Identify which cell holds the provided text, then report its [x, y] central coordinate. 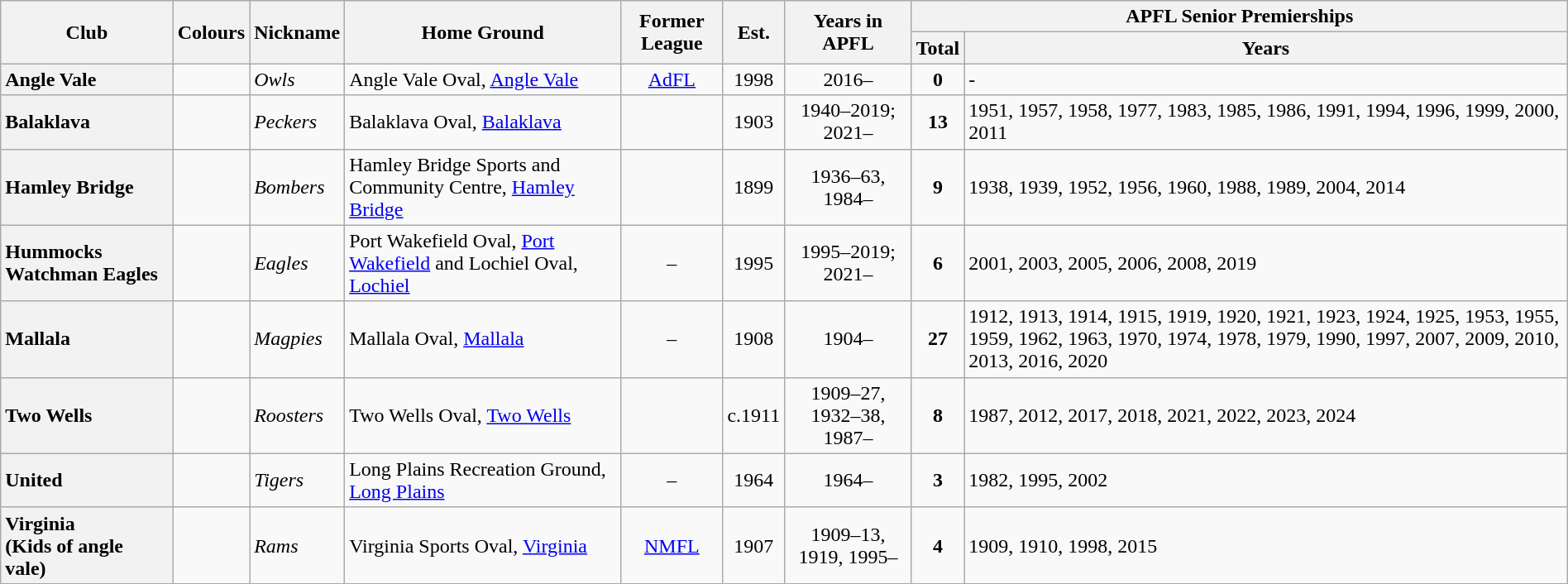
Virginia Sports Oval, Virginia [483, 545]
Two Wells [87, 415]
1982, 1995, 2002 [1266, 480]
Hamley Bridge Sports and Community Centre, Hamley Bridge [483, 187]
Hamley Bridge [87, 187]
8 [938, 415]
- [1266, 79]
Former League [672, 32]
1909–13, 1919, 1995– [849, 545]
Balaklava Oval, Balaklava [483, 122]
3 [938, 480]
Two Wells Oval, Two Wells [483, 415]
27 [938, 339]
13 [938, 122]
Angle Vale [87, 79]
1899 [754, 187]
1995 [754, 263]
Roosters [298, 415]
Port Wakefield Oval, Port Wakefield and Lochiel Oval, Lochiel [483, 263]
1940–2019; 2021– [849, 122]
Long Plains Recreation Ground, Long Plains [483, 480]
Peckers [298, 122]
Bombers [298, 187]
1987, 2012, 2017, 2018, 2021, 2022, 2023, 2024 [1266, 415]
Nickname [298, 32]
2001, 2003, 2005, 2006, 2008, 2019 [1266, 263]
1998 [754, 79]
9 [938, 187]
1908 [754, 339]
1907 [754, 545]
Magpies [298, 339]
0 [938, 79]
6 [938, 263]
1964– [849, 480]
1903 [754, 122]
Total [938, 48]
Eagles [298, 263]
2016– [849, 79]
Balaklava [87, 122]
1938, 1939, 1952, 1956, 1960, 1988, 1989, 2004, 2014 [1266, 187]
United [87, 480]
Hummocks Watchman Eagles [87, 263]
Mallala [87, 339]
1909, 1910, 1998, 2015 [1266, 545]
Tigers [298, 480]
AdFL [672, 79]
Owls [298, 79]
Mallala Oval, Mallala [483, 339]
Angle Vale Oval, Angle Vale [483, 79]
1936–63, 1984– [849, 187]
Est. [754, 32]
4 [938, 545]
Colours [211, 32]
1995–2019; 2021– [849, 263]
Rams [298, 545]
Years [1266, 48]
1951, 1957, 1958, 1977, 1983, 1985, 1986, 1991, 1994, 1996, 1999, 2000, 2011 [1266, 122]
NMFL [672, 545]
Years in APFL [849, 32]
Home Ground [483, 32]
c.1911 [754, 415]
APFL Senior Premierships [1239, 17]
1909–27, 1932–38, 1987– [849, 415]
Club [87, 32]
1904– [849, 339]
1964 [754, 480]
Virginia(Kids of angle vale) [87, 545]
